Provide the [x, y] coordinate of the cell's center where the given text is located.  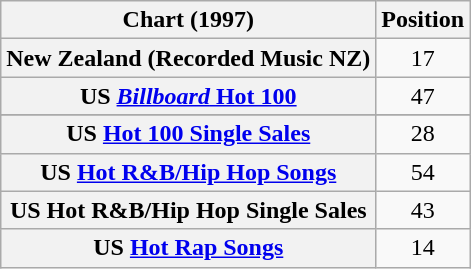
17 [423, 58]
Chart (1997) [188, 20]
28 [423, 134]
Position [423, 20]
US Hot Rap Songs [188, 248]
43 [423, 210]
US Hot R&B/Hip Hop Single Sales [188, 210]
54 [423, 172]
14 [423, 248]
47 [423, 96]
US Billboard Hot 100 [188, 96]
US Hot 100 Single Sales [188, 134]
US Hot R&B/Hip Hop Songs [188, 172]
New Zealand (Recorded Music NZ) [188, 58]
